Find where the given text appears and provide that cell's center as (x, y) coordinate. 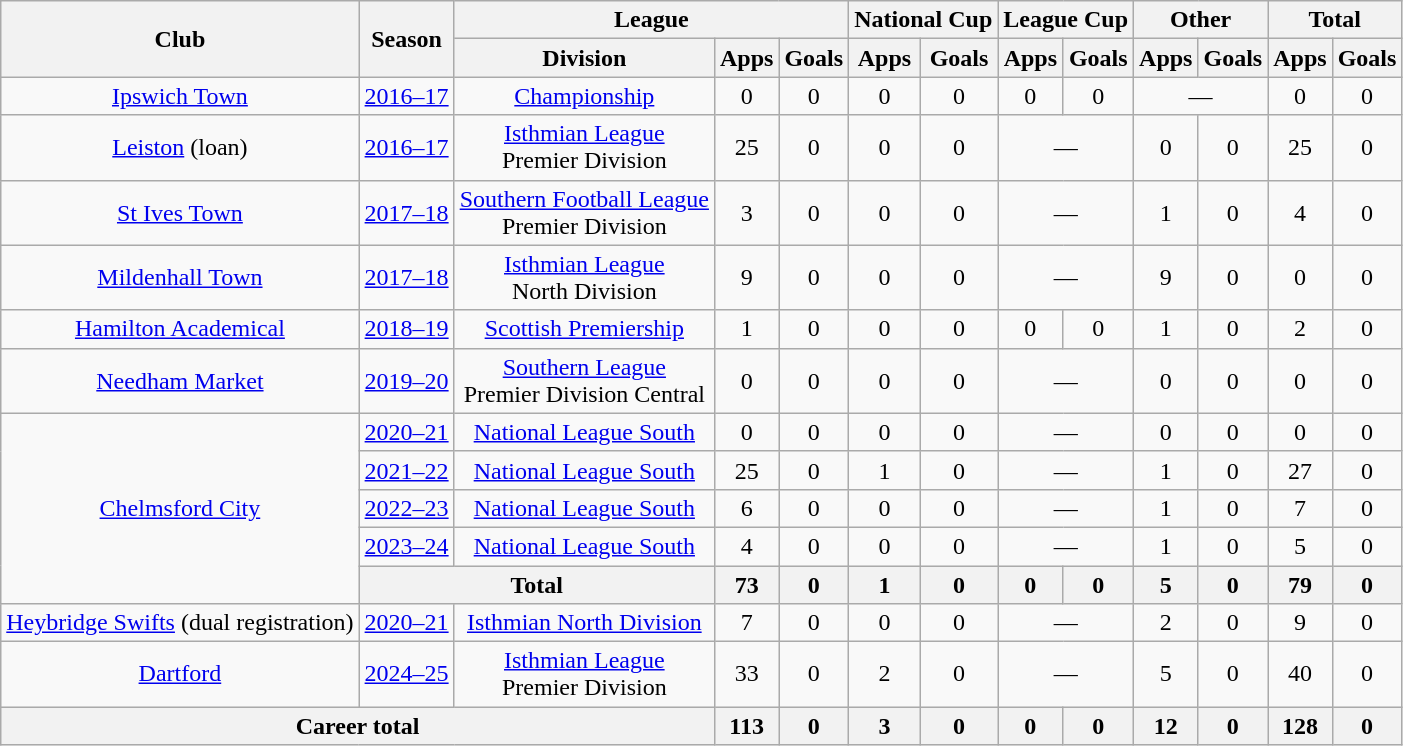
2023–24 (406, 546)
Dartford (180, 674)
League (652, 20)
St Ives Town (180, 212)
2022–23 (406, 508)
2024–25 (406, 674)
Ipswich Town (180, 96)
128 (1300, 726)
2018–19 (406, 329)
6 (746, 508)
Scottish Premiership (584, 329)
27 (1300, 470)
Hamilton Academical (180, 329)
2019–20 (406, 380)
Championship (584, 96)
73 (746, 585)
Southern LeaguePremier Division Central (584, 380)
Division (584, 58)
Needham Market (180, 380)
Club (180, 39)
National Cup (924, 20)
Heybridge Swifts (dual registration) (180, 623)
Isthmian North Division (584, 623)
League Cup (1066, 20)
2021–22 (406, 470)
Other (1201, 20)
Leiston (loan) (180, 148)
Career total (358, 726)
33 (746, 674)
Isthmian LeagueNorth Division (584, 278)
113 (746, 726)
12 (1166, 726)
Mildenhall Town (180, 278)
40 (1300, 674)
79 (1300, 585)
Chelmsford City (180, 508)
Season (406, 39)
Southern Football LeaguePremier Division (584, 212)
